Provide the [x, y] coordinate of the cell's center where the given text is located.  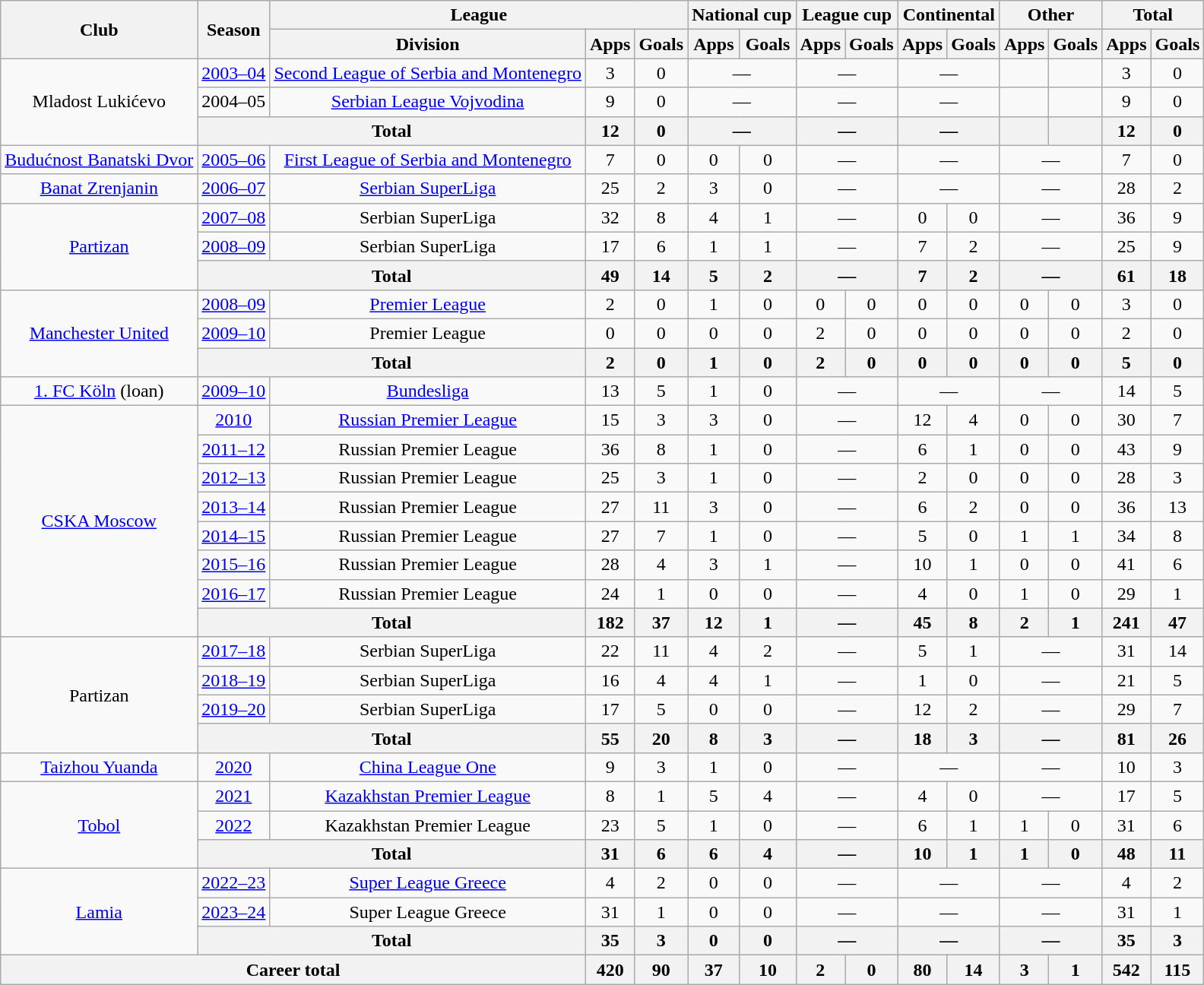
Serbian League Vojvodina [428, 102]
Division [428, 44]
Lamia [99, 912]
61 [1126, 275]
2003–04 [234, 73]
49 [610, 275]
81 [1126, 738]
Career total [293, 970]
2018–19 [234, 680]
Second League of Serbia and Montenegro [428, 73]
2021 [234, 796]
20 [661, 738]
16 [610, 680]
43 [1126, 449]
Manchester United [99, 333]
2004–05 [234, 102]
47 [1177, 622]
Continental [949, 15]
2022–23 [234, 883]
24 [610, 594]
2010 [234, 420]
115 [1177, 970]
2005–06 [234, 160]
90 [661, 970]
Other [1050, 15]
542 [1126, 970]
CSKA Moscow [99, 521]
China League One [428, 767]
League cup [847, 15]
Banat Zrenjanin [99, 188]
241 [1126, 622]
15 [610, 420]
80 [922, 970]
2013–14 [234, 507]
34 [1126, 536]
League [479, 15]
2006–07 [234, 188]
National cup [742, 15]
Budućnost Banatski Dvor [99, 160]
Mladost Lukićevo [99, 102]
21 [1126, 680]
Season [234, 30]
Club [99, 30]
26 [1177, 738]
2023–24 [234, 912]
2012–13 [234, 478]
32 [610, 217]
30 [1126, 420]
2017–18 [234, 651]
420 [610, 970]
2015–16 [234, 565]
2020 [234, 767]
Taizhou Yuanda [99, 767]
45 [922, 622]
2014–15 [234, 536]
Tobol [99, 825]
First League of Serbia and Montenegro [428, 160]
Bundesliga [428, 391]
2022 [234, 825]
2007–08 [234, 217]
22 [610, 651]
182 [610, 622]
2019–20 [234, 709]
2016–17 [234, 594]
1. FC Köln (loan) [99, 391]
41 [1126, 565]
2011–12 [234, 449]
23 [610, 825]
48 [1126, 854]
55 [610, 738]
